For the text-containing cell, return its midpoint in [x, y] coordinate format. 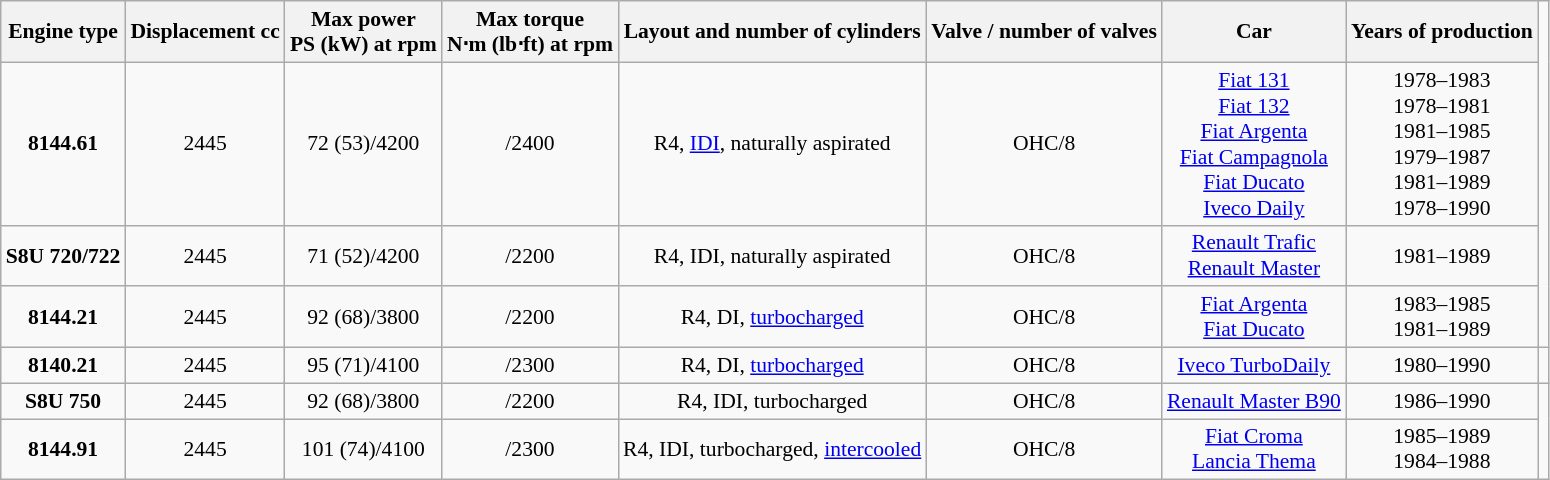
Fiat ArgentaFiat Ducato [1254, 318]
Engine type [64, 32]
101 (74)/4100 [364, 450]
R4, IDI, turbocharged, intercooled [772, 450]
Layout and number of cylinders [772, 32]
Valve / number of valves [1044, 32]
1981–1989 [1442, 256]
Displacement cc [204, 32]
Iveco TurboDaily [1254, 366]
1980–1990 [1442, 366]
Fiat 131Fiat 132Fiat ArgentaFiat CampagnolaFiat DucatoIveco Daily [1254, 144]
1985–19891984–1988 [1442, 450]
1986–1990 [1442, 401]
Max powerPS (kW) at rpm [364, 32]
71 (52)/4200 [364, 256]
R4, IDI, turbocharged [772, 401]
S8U 750 [64, 401]
8144.91 [64, 450]
/2400 [530, 144]
8144.61 [64, 144]
95 (71)/4100 [364, 366]
1983–19851981–1989 [1442, 318]
Years of production [1442, 32]
Fiat CromaLancia Thema [1254, 450]
S8U 720/722 [64, 256]
1978–19831978–19811981–19851979–19871981–19891978–1990 [1442, 144]
Max torqueN⋅m (lb⋅ft) at rpm [530, 32]
Renault Master B90 [1254, 401]
72 (53)/4200 [364, 144]
Car [1254, 32]
8144.21 [64, 318]
Renault TraficRenault Master [1254, 256]
8140.21 [64, 366]
